Locate the cell with the specified text and output its [X, Y] center coordinate. 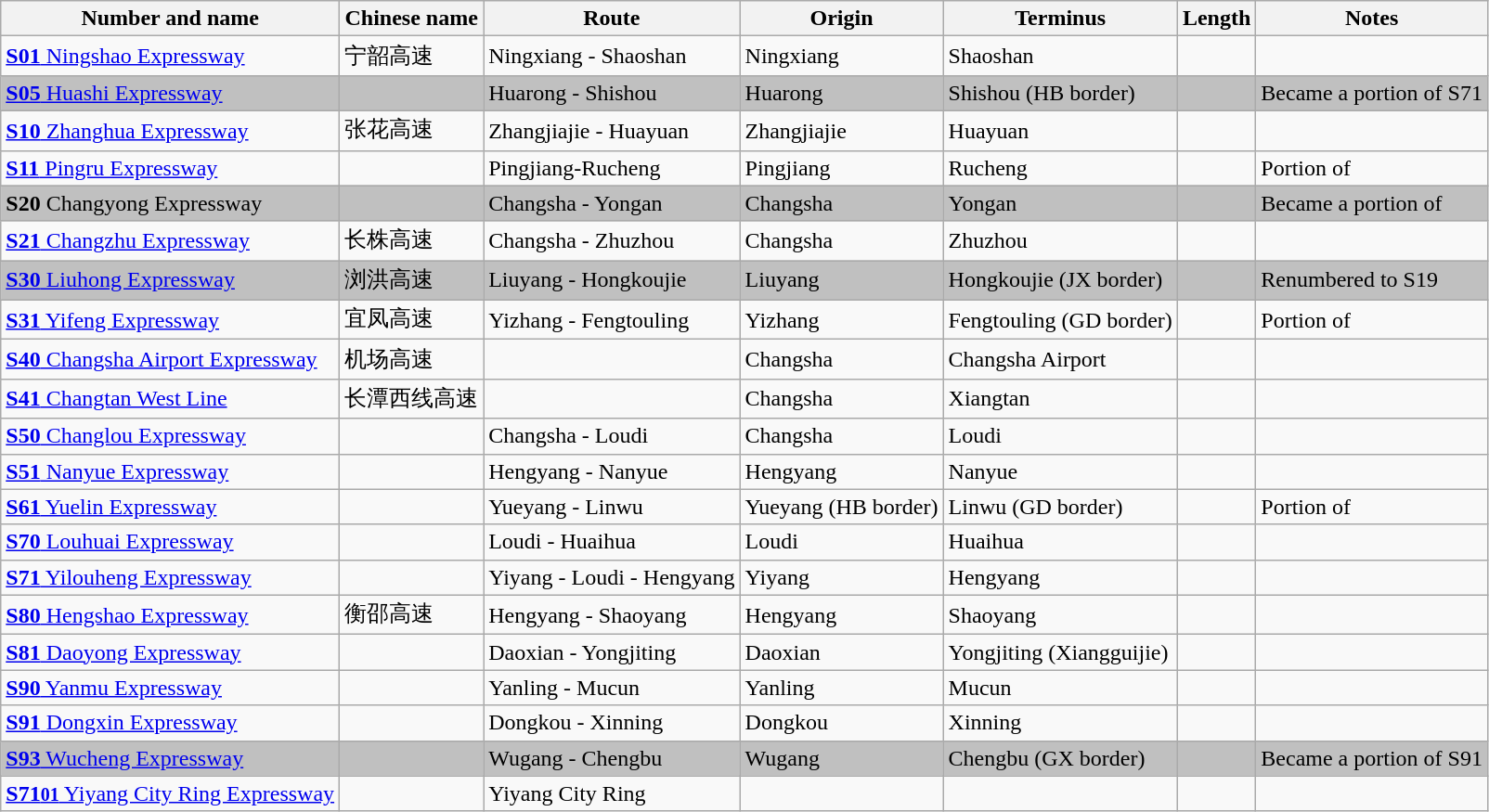
Daoxian [841, 652]
Chengbu (GX border) [1060, 758]
Changsha - Yongan [612, 203]
Changsha - Loudi [612, 436]
Huaihua [1060, 542]
Pingjiang [841, 168]
Yongjiting (Xiangguijie) [1060, 652]
S11 Pingru Expressway [171, 168]
Dongkou [841, 723]
Yanling - Mucun [612, 688]
S51 Nanyue Expressway [171, 471]
Route [612, 19]
Huarong [841, 93]
Huarong - Shishou [612, 93]
Yueyang - Linwu [612, 507]
Ningxiang [841, 56]
S61 Yuelin Expressway [171, 507]
长潭西线高速 [412, 399]
Rucheng [1060, 168]
S40 Changsha Airport Expressway [171, 360]
Loudi - Huaihua [612, 542]
S31 Yifeng Expressway [171, 319]
S71 Yilouheng Expressway [171, 577]
Zhuzhou [1060, 241]
Terminus [1060, 19]
S01 Ningshao Expressway [171, 56]
Nanyue [1060, 471]
Yizhang [841, 319]
Ningxiang - Shaoshan [612, 56]
S80 Hengshao Expressway [171, 614]
Yongan [1060, 203]
Became a portion of S91 [1372, 758]
Shaoshan [1060, 56]
S81 Daoyong Expressway [171, 652]
Hongkoujie (JX border) [1060, 280]
Became a portion of [1372, 203]
Dongkou - Xinning [612, 723]
S90 Yanmu Expressway [171, 688]
Yiyang - Loudi - Hengyang [612, 577]
S70 Louhuai Expressway [171, 542]
Changsha - Zhuzhou [612, 241]
Renumbered to S19 [1372, 280]
Mucun [1060, 688]
Xinning [1060, 723]
Yiyang [841, 577]
Shaoyang [1060, 614]
S91 Dongxin Expressway [171, 723]
Wugang - Chengbu [612, 758]
Liuyang - Hongkoujie [612, 280]
Length [1216, 19]
S41 Changtan West Line [171, 399]
张花高速 [412, 130]
S93 Wucheng Expressway [171, 758]
Chinese name [412, 19]
Pingjiang-Rucheng [612, 168]
长株高速 [412, 241]
Changsha Airport [1060, 360]
Hengyang - Nanyue [612, 471]
Wugang [841, 758]
S30 Liuhong Expressway [171, 280]
浏洪高速 [412, 280]
宜凤高速 [412, 319]
S05 Huashi Expressway [171, 93]
衡邵高速 [412, 614]
Zhangjiajie - Huayuan [612, 130]
Linwu (GD border) [1060, 507]
Zhangjiajie [841, 130]
S20 Changyong Expressway [171, 203]
Huayuan [1060, 130]
S50 Changlou Expressway [171, 436]
Liuyang [841, 280]
S7101 Yiyang City Ring Expressway [171, 793]
S21 Changzhu Expressway [171, 241]
Hengyang - Shaoyang [612, 614]
Origin [841, 19]
Yanling [841, 688]
Fengtouling (GD border) [1060, 319]
Shishou (HB border) [1060, 93]
Notes [1372, 19]
Daoxian - Yongjiting [612, 652]
宁韶高速 [412, 56]
机场高速 [412, 360]
Yueyang (HB border) [841, 507]
Yizhang - Fengtouling [612, 319]
S10 Zhanghua Expressway [171, 130]
Number and name [171, 19]
Xiangtan [1060, 399]
Yiyang City Ring [612, 793]
Became a portion of S71 [1372, 93]
